Find where the given text appears and provide that cell's center as [x, y] coordinate. 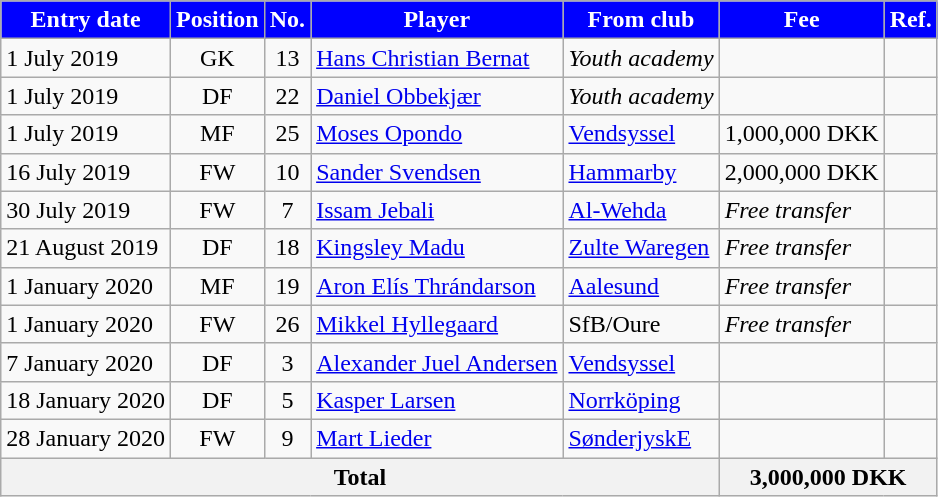
Zulte Waregen [641, 248]
16 July 2019 [86, 172]
5 [287, 400]
Aron Elís Thrándarson [437, 286]
Hans Christian Bernat [437, 58]
Norrköping [641, 400]
7 [287, 210]
GK [217, 58]
Entry date [86, 20]
SønderjyskE [641, 438]
22 [287, 96]
Daniel Obbekjær [437, 96]
18 [287, 248]
3,000,000 DKK [828, 477]
Issam Jebali [437, 210]
7 January 2020 [86, 362]
18 January 2020 [86, 400]
30 July 2019 [86, 210]
Position [217, 20]
Ref. [910, 20]
10 [287, 172]
Player [437, 20]
Fee [802, 20]
3 [287, 362]
Kasper Larsen [437, 400]
No. [287, 20]
9 [287, 438]
Kingsley Madu [437, 248]
Mart Lieder [437, 438]
21 August 2019 [86, 248]
Al-Wehda [641, 210]
25 [287, 134]
Sander Svendsen [437, 172]
13 [287, 58]
2,000,000 DKK [802, 172]
SfB/Oure [641, 324]
19 [287, 286]
Mikkel Hyllegaard [437, 324]
Aalesund [641, 286]
26 [287, 324]
28 January 2020 [86, 438]
Total [360, 477]
From club [641, 20]
Moses Opondo [437, 134]
Alexander Juel Andersen [437, 362]
Hammarby [641, 172]
1,000,000 DKK [802, 134]
